Extract the (X, Y) coordinate from the center of the cell holding the provided text.  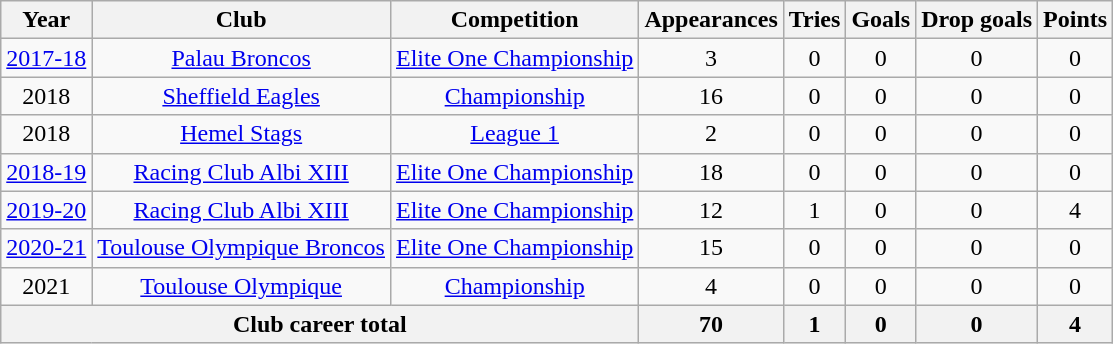
70 (711, 324)
18 (711, 172)
2019-20 (46, 210)
Goals (881, 20)
3 (711, 58)
Hemel Stags (242, 134)
Toulouse Olympique Broncos (242, 248)
Points (1076, 20)
Sheffield Eagles (242, 96)
12 (711, 210)
Tries (814, 20)
Year (46, 20)
Toulouse Olympique (242, 286)
Club (242, 20)
2 (711, 134)
Competition (514, 20)
Palau Broncos (242, 58)
2017-18 (46, 58)
Appearances (711, 20)
2018-19 (46, 172)
2021 (46, 286)
League 1 (514, 134)
2020-21 (46, 248)
Drop goals (977, 20)
Club career total (320, 324)
16 (711, 96)
15 (711, 248)
